Locate the cell with the specified text and output its [x, y] center coordinate. 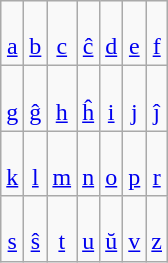
ĵ [157, 98]
u [88, 228]
o [112, 164]
j [134, 98]
f [157, 34]
a [12, 34]
ŭ [112, 228]
v [134, 228]
i [112, 98]
b [36, 34]
d [112, 34]
p [134, 164]
e [134, 34]
ĥ [88, 98]
ŝ [36, 228]
z [157, 228]
c [62, 34]
g [12, 98]
ĉ [88, 34]
h [62, 98]
m [62, 164]
t [62, 228]
l [36, 164]
r [157, 164]
k [12, 164]
n [88, 164]
ĝ [36, 98]
s [12, 228]
